Extract the [x, y] coordinate from the center of the cell holding the provided text.  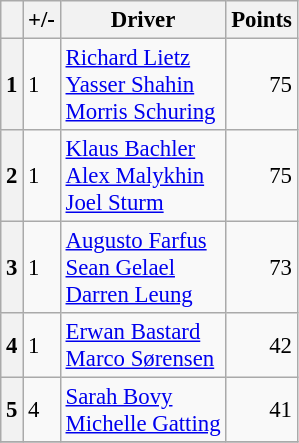
Erwan Bastard Marco Sørensen [143, 346]
41 [262, 410]
+/- [42, 20]
Richard Lietz Yasser Shahin Morris Schuring [143, 85]
73 [262, 268]
Klaus Bachler Alex Malykhin Joel Sturm [143, 176]
3 [12, 268]
2 [12, 176]
Driver [143, 20]
Sarah Bovy Michelle Gatting [143, 410]
Augusto Farfus Sean Gelael Darren Leung [143, 268]
Points [262, 20]
5 [12, 410]
42 [262, 346]
